From the cell containing the given text, extract its center point as [x, y] coordinate. 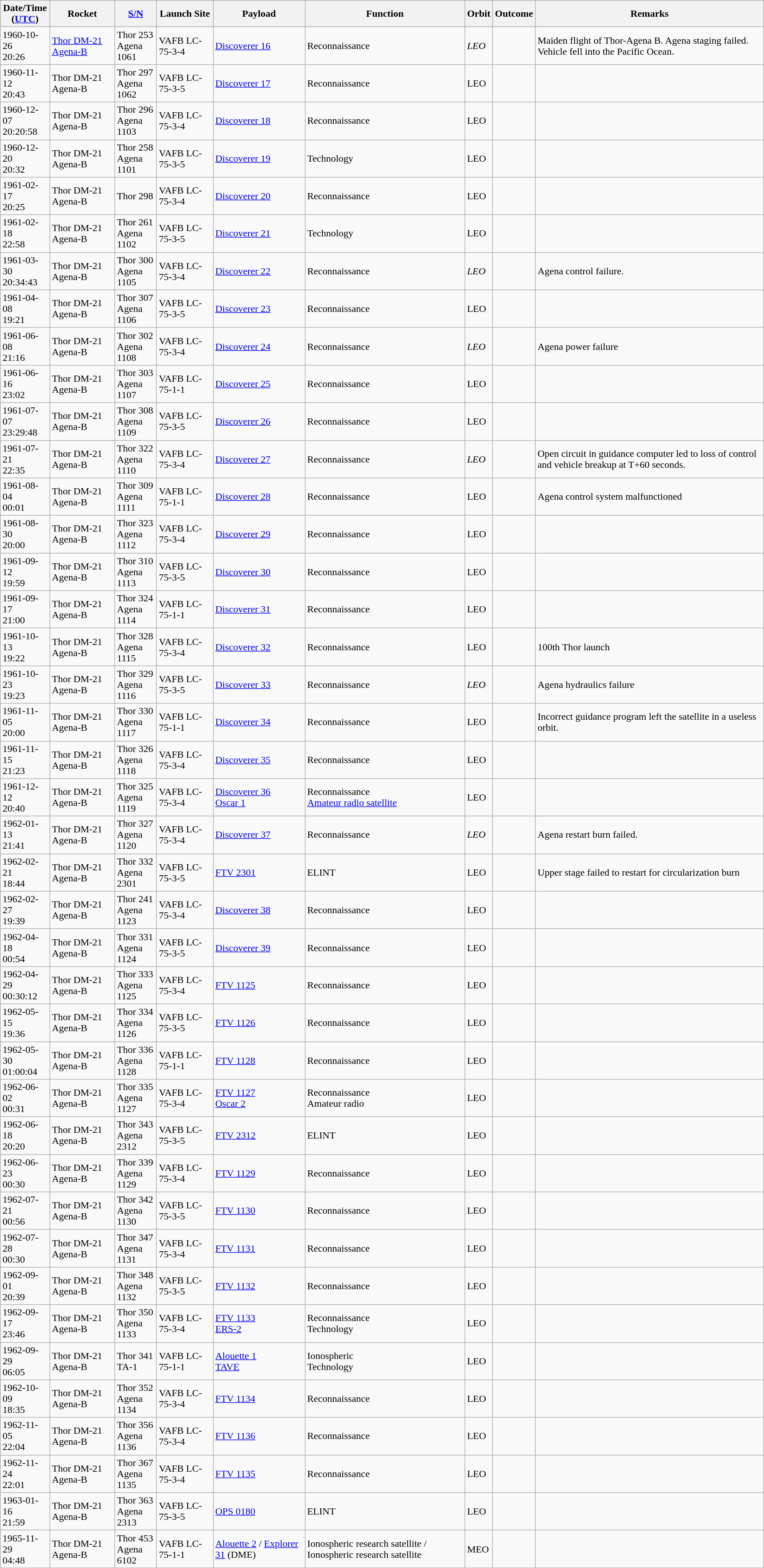
1961-02-1822:58 [25, 234]
Agena hydraulics failure [650, 685]
FTV 1127Oscar 2 [259, 1098]
1961-12-1220:40 [25, 797]
Discoverer 34 [259, 722]
Thor 453Agena 6102 [135, 1549]
100th Thor launch [650, 647]
1961-10-2319:23 [25, 685]
1960-11-1220:43 [25, 83]
Thor 326Agena 1118 [135, 760]
FTV 2301 [259, 872]
Thor 356Agena 1136 [135, 1436]
FTV 1129 [259, 1173]
FTV 1135 [259, 1474]
Discoverer 24 [259, 346]
1962-06-0200:31 [25, 1098]
1961-07-2122:35 [25, 459]
Agena restart burn failed. [650, 835]
1961-06-0821:16 [25, 346]
Discoverer 28 [259, 497]
Agena control failure. [650, 271]
1961-11-1521:23 [25, 760]
1962-10-0918:35 [25, 1399]
Discoverer 35 [259, 760]
ReconnaissanceAmateur radio satellite [385, 797]
Thor 302Agena 1108 [135, 346]
Thor 324Agena 1114 [135, 609]
Discoverer 33 [259, 685]
1961-08-3020:00 [25, 534]
FTV 1136 [259, 1436]
Discoverer 36Oscar 1 [259, 797]
Discoverer 25 [259, 384]
Thor 332Agena 2301 [135, 872]
Thor 334Agena 1126 [135, 1023]
1960-12-0720:20:58 [25, 121]
1962-01-1321:41 [25, 835]
ReconnaissanceTechnology [385, 1323]
Thor 261Agena 1102 [135, 234]
1962-02-2719:39 [25, 910]
Thor 341TA-1 [135, 1361]
1962-11-0522:04 [25, 1436]
Function [385, 14]
1961-07-0723:29:48 [25, 421]
Thor 331Agena 1124 [135, 947]
Thor 303Agena 1107 [135, 384]
Thor 327Agena 1120 [135, 835]
S/N [135, 14]
FTV 1128 [259, 1061]
Launch Site [185, 14]
Discoverer 22 [259, 271]
1962-02-2118:44 [25, 872]
OPS 0180 [259, 1511]
Agena power failure [650, 346]
FTV 1130 [259, 1211]
Orbit [479, 14]
Thor 348Agena 1132 [135, 1286]
Alouette 2 / Explorer 31 (DME) [259, 1549]
Thor 309Agena 1111 [135, 497]
1962-09-0120:39 [25, 1286]
Incorrect guidance program left the satellite in a useless orbit. [650, 722]
1962-06-2300:30 [25, 1173]
Discoverer 18 [259, 121]
Thor 307Agena 1106 [135, 309]
ReconnaissanceAmateur radio [385, 1098]
Thor 323Agena 1112 [135, 534]
Thor 325Agena 1119 [135, 797]
FTV 1133ERS-2 [259, 1323]
Discoverer 26 [259, 421]
Thor 335Agena 1127 [135, 1098]
1965-11-2904:48 [25, 1549]
1961-08-0400:01 [25, 497]
Alouette 1TAVE [259, 1361]
1961-10-1319:22 [25, 647]
Discoverer 16 [259, 46]
1960-12-2020:32 [25, 158]
Thor 333Agena 1125 [135, 985]
Thor 363Agena 2313 [135, 1511]
Maiden flight of Thor-Agena B. Agena staging failed. Vehicle fell into the Pacific Ocean. [650, 46]
1960-10-2620:26 [25, 46]
Discoverer 29 [259, 534]
FTV 1126 [259, 1023]
IonosphericTechnology [385, 1361]
Thor 253Agena 1061 [135, 46]
Thor 241Agena 1123 [135, 910]
Open circuit in guidance computer led to loss of control and vehicle breakup at T+60 seconds. [650, 459]
Thor 296Agena 1103 [135, 121]
1961-03-3020:34:43 [25, 271]
Agena control system malfunctioned [650, 497]
Thor 352Agena 1134 [135, 1399]
Remarks [650, 14]
Thor 328Agena 1115 [135, 647]
1961-11-0520:00 [25, 722]
1961-06-1623:02 [25, 384]
FTV 1134 [259, 1399]
Discoverer 21 [259, 234]
Discoverer 32 [259, 647]
FTV 1132 [259, 1286]
Upper stage failed to restart for circularization burn [650, 872]
1961-02-1720:25 [25, 196]
Thor 367Agena 1135 [135, 1474]
Thor 308Agena 1109 [135, 421]
1962-07-2800:30 [25, 1248]
Thor 300Agena 1105 [135, 271]
Discoverer 23 [259, 309]
Thor 350Agena 1133 [135, 1323]
Thor 330Agena 1117 [135, 722]
1961-09-1721:00 [25, 609]
Discoverer 27 [259, 459]
1963-01-1621:59 [25, 1511]
1962-09-1723:46 [25, 1323]
Thor 322Agena 1110 [135, 459]
Discoverer 17 [259, 83]
1962-09-2906:05 [25, 1361]
Rocket [82, 14]
Thor 258Agena 1101 [135, 158]
Thor 339Agena 1129 [135, 1173]
Thor 347Agena 1131 [135, 1248]
FTV 2312 [259, 1136]
Thor 310Agena 1113 [135, 572]
Discoverer 37 [259, 835]
Outcome [514, 14]
MEO [479, 1549]
Ionospheric research satellite / Ionospheric research satellite [385, 1549]
Thor 297Agena 1062 [135, 83]
FTV 1125 [259, 985]
Thor 342Agena 1130 [135, 1211]
1961-04-0819:21 [25, 309]
Thor 343Agena 2312 [135, 1136]
Discoverer 20 [259, 196]
Date/Time(UTC) [25, 14]
Payload [259, 14]
1962-06-1820:20 [25, 1136]
Thor 329Agena 1116 [135, 685]
Discoverer 39 [259, 947]
Thor 336Agena 1128 [135, 1061]
1962-05-3001:00:04 [25, 1061]
1962-07-2100:56 [25, 1211]
Discoverer 19 [259, 158]
Discoverer 30 [259, 572]
1962-05-1519:36 [25, 1023]
Discoverer 38 [259, 910]
1961-09-1219:59 [25, 572]
1962-11-2422:01 [25, 1474]
Discoverer 31 [259, 609]
Thor 298 [135, 196]
1962-04-1800:54 [25, 947]
1962-04-2900:30:12 [25, 985]
FTV 1131 [259, 1248]
